Scan for the cell matching the given text and deliver its [x, y] coordinate at center. 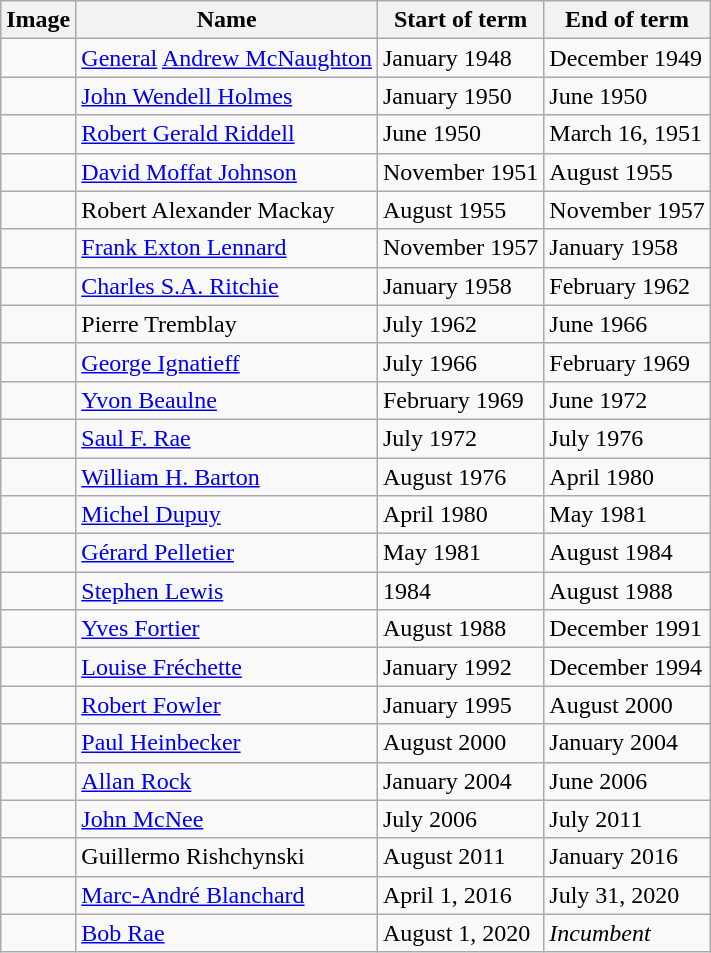
Michel Dupuy [227, 515]
Robert Alexander Mackay [227, 210]
Charles S.A. Ritchie [227, 286]
January 2016 [627, 857]
July 31, 2020 [627, 895]
July 1962 [460, 324]
Yvon Beaulne [227, 400]
Robert Fowler [227, 705]
February 1962 [627, 286]
January 1995 [460, 705]
August 1, 2020 [460, 933]
July 1976 [627, 438]
Saul F. Rae [227, 438]
Allan Rock [227, 781]
Frank Exton Lennard [227, 248]
April 1, 2016 [460, 895]
1984 [460, 591]
Guillermo Rishchynski [227, 857]
Start of term [460, 20]
John Wendell Holmes [227, 96]
General Andrew McNaughton [227, 58]
January 1950 [460, 96]
June 1972 [627, 400]
William H. Barton [227, 477]
Marc-André Blanchard [227, 895]
David Moffat Johnson [227, 172]
December 1991 [627, 629]
Robert Gerald Riddell [227, 134]
End of term [627, 20]
Gérard Pelletier [227, 553]
July 1966 [460, 362]
Name [227, 20]
July 1972 [460, 438]
December 1994 [627, 667]
Louise Fréchette [227, 667]
March 16, 1951 [627, 134]
June 2006 [627, 781]
Paul Heinbecker [227, 743]
Stephen Lewis [227, 591]
Pierre Tremblay [227, 324]
August 1976 [460, 477]
January 1948 [460, 58]
July 2006 [460, 819]
Yves Fortier [227, 629]
George Ignatieff [227, 362]
December 1949 [627, 58]
Bob Rae [227, 933]
November 1951 [460, 172]
June 1966 [627, 324]
July 2011 [627, 819]
John McNee [227, 819]
August 1984 [627, 553]
Incumbent [627, 933]
Image [38, 20]
January 1992 [460, 667]
August 2011 [460, 857]
